Locate the cell with the specified text and output its [X, Y] center coordinate. 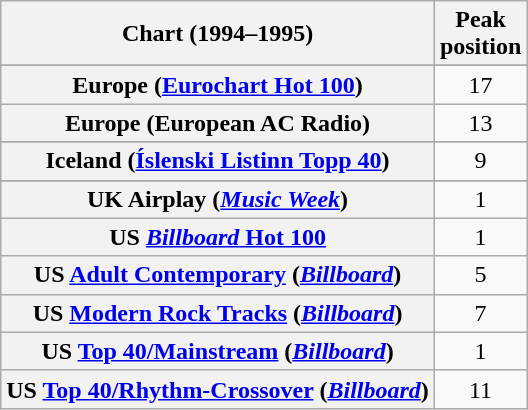
9 [480, 161]
11 [480, 389]
UK Airplay (Music Week) [218, 199]
US Top 40/Rhythm-Crossover (Billboard) [218, 389]
US Billboard Hot 100 [218, 237]
Peakposition [480, 34]
US Top 40/Mainstream (Billboard) [218, 351]
Europe (European AC Radio) [218, 123]
US Adult Contemporary (Billboard) [218, 275]
7 [480, 313]
Iceland (Íslenski Listinn Topp 40) [218, 161]
Europe (Eurochart Hot 100) [218, 85]
13 [480, 123]
17 [480, 85]
Chart (1994–1995) [218, 34]
US Modern Rock Tracks (Billboard) [218, 313]
5 [480, 275]
